Determine the (X, Y) coordinate at the center of the cell enclosing the given text.  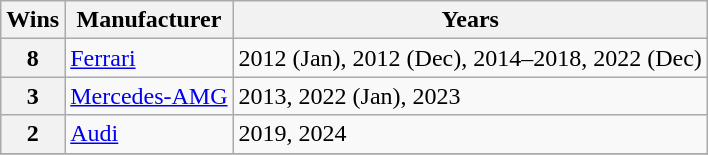
8 (33, 58)
2012 (Jan), 2012 (Dec), 2014–2018, 2022 (Dec) (470, 58)
Wins (33, 20)
2019, 2024 (470, 134)
2013, 2022 (Jan), 2023 (470, 96)
Mercedes-AMG (149, 96)
Manufacturer (149, 20)
3 (33, 96)
Audi (149, 134)
2 (33, 134)
Years (470, 20)
Ferrari (149, 58)
